Return the (X, Y) coordinate for the center point of the cell that contains the specified text.  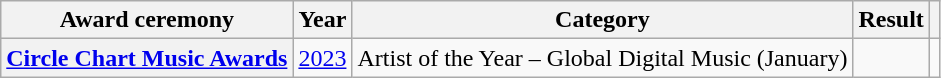
Circle Chart Music Awards (147, 58)
2023 (322, 58)
Artist of the Year – Global Digital Music (January) (602, 58)
Result (891, 20)
Year (322, 20)
Award ceremony (147, 20)
Category (602, 20)
